Extract the (x, y) coordinate from the center of the cell holding the provided text.  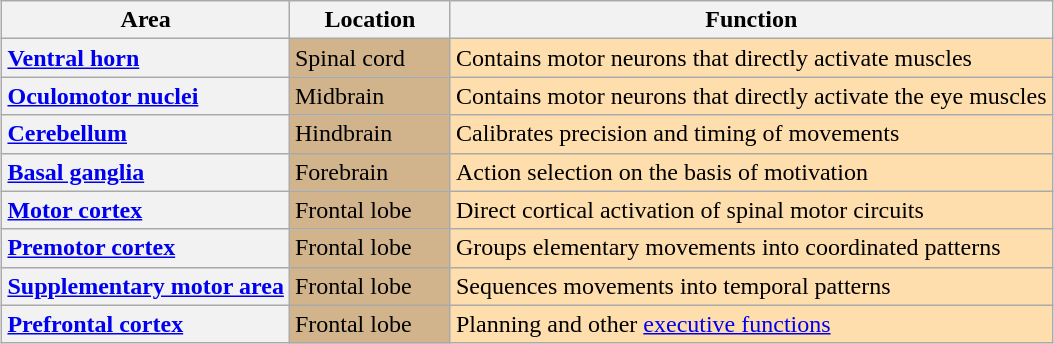
Hindbrain (370, 134)
Action selection on the basis of motivation (751, 172)
Basal ganglia (146, 172)
Contains motor neurons that directly activate the eye muscles (751, 96)
Forebrain (370, 172)
Sequences movements into temporal patterns (751, 286)
Function (751, 20)
Area (146, 20)
Ventral horn (146, 58)
Location (370, 20)
Planning and other executive functions (751, 324)
Spinal cord (370, 58)
Premotor cortex (146, 248)
Contains motor neurons that directly activate muscles (751, 58)
Direct cortical activation of spinal motor circuits (751, 210)
Midbrain (370, 96)
Calibrates precision and timing of movements (751, 134)
Motor cortex (146, 210)
Prefrontal cortex (146, 324)
Groups elementary movements into coordinated patterns (751, 248)
Oculomotor nuclei (146, 96)
Supplementary motor area (146, 286)
Cerebellum (146, 134)
